Return (X, Y) of the center of cell containing provided text 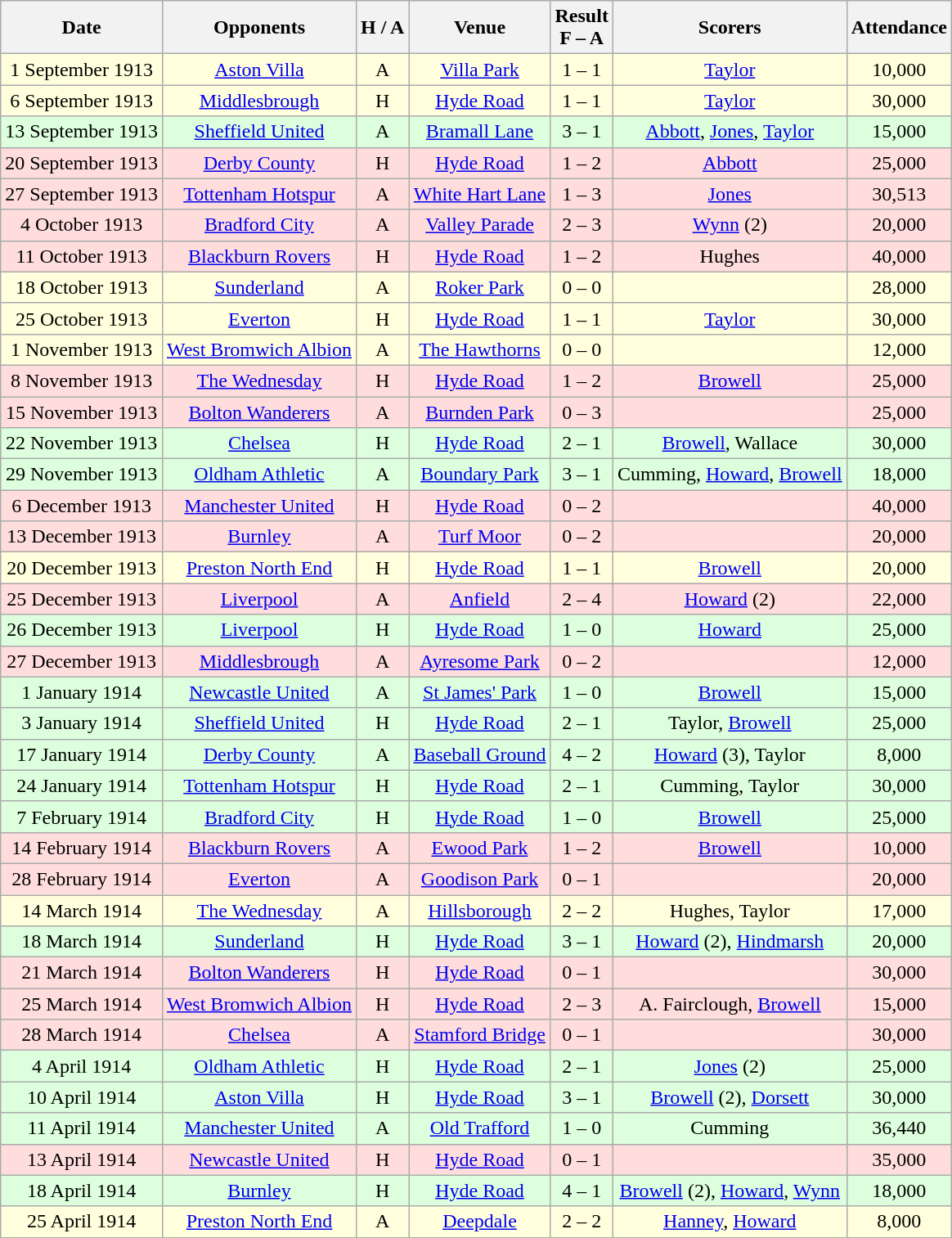
Abbott (730, 163)
14 February 1914 (82, 848)
8 November 1913 (82, 380)
Browell (2), Howard, Wynn (730, 1191)
Browell, Wallace (730, 443)
Roker Park (479, 287)
27 September 1913 (82, 194)
Anfield (479, 599)
29 November 1913 (82, 475)
Bramall Lane (479, 132)
1 November 1913 (82, 349)
Howard (730, 630)
3 January 1914 (82, 723)
Hanney, Howard (730, 1222)
21 March 1914 (82, 973)
Cumming, Taylor (730, 786)
4 October 1913 (82, 225)
22 November 1913 (82, 443)
18 October 1913 (82, 287)
28 March 1914 (82, 1035)
Deepdale (479, 1222)
11 October 1913 (82, 256)
Villa Park (479, 70)
6 September 1913 (82, 101)
Wynn (2) (730, 225)
4 – 2 (582, 754)
Boundary Park (479, 475)
Ewood Park (479, 848)
1 January 1914 (82, 692)
30,513 (899, 194)
A. Fairclough, Browell (730, 1004)
Turf Moor (479, 537)
Browell (2), Dorsett (730, 1097)
27 December 1913 (82, 661)
25 March 1914 (82, 1004)
Jones (730, 194)
13 April 1914 (82, 1159)
Date (82, 28)
18 March 1914 (82, 942)
Taylor, Browell (730, 723)
Attendance (899, 28)
Hillsborough (479, 911)
25 April 1914 (82, 1222)
20 December 1913 (82, 568)
2 – 4 (582, 599)
18 April 1914 (82, 1191)
Hughes, Taylor (730, 911)
22,000 (899, 599)
ResultF – A (582, 28)
Hughes (730, 256)
Cumming (730, 1128)
St James' Park (479, 692)
Howard (2) (730, 599)
Cumming, Howard, Browell (730, 475)
Scorers (730, 28)
White Hart Lane (479, 194)
Howard (2), Hindmarsh (730, 942)
14 March 1914 (82, 911)
Burnden Park (479, 412)
13 September 1913 (82, 132)
17 January 1914 (82, 754)
1 – 3 (582, 194)
11 April 1914 (82, 1128)
The Hawthorns (479, 349)
H / A (383, 28)
36,440 (899, 1128)
17,000 (899, 911)
28 February 1914 (82, 879)
Valley Parade (479, 225)
13 December 1913 (82, 537)
25 October 1913 (82, 318)
Venue (479, 28)
Ayresome Park (479, 661)
4 April 1914 (82, 1066)
1 September 1913 (82, 70)
10 April 1914 (82, 1097)
Jones (2) (730, 1066)
Goodison Park (479, 879)
25 December 1913 (82, 599)
Abbott, Jones, Taylor (730, 132)
Old Trafford (479, 1128)
28,000 (899, 287)
4 – 1 (582, 1191)
15 November 1913 (82, 412)
0 – 3 (582, 412)
7 February 1914 (82, 817)
26 December 1913 (82, 630)
Baseball Ground (479, 754)
Howard (3), Taylor (730, 754)
24 January 1914 (82, 786)
Opponents (258, 28)
6 December 1913 (82, 506)
35,000 (899, 1159)
20 September 1913 (82, 163)
Stamford Bridge (479, 1035)
